Return [X, Y] of the center of cell containing provided text 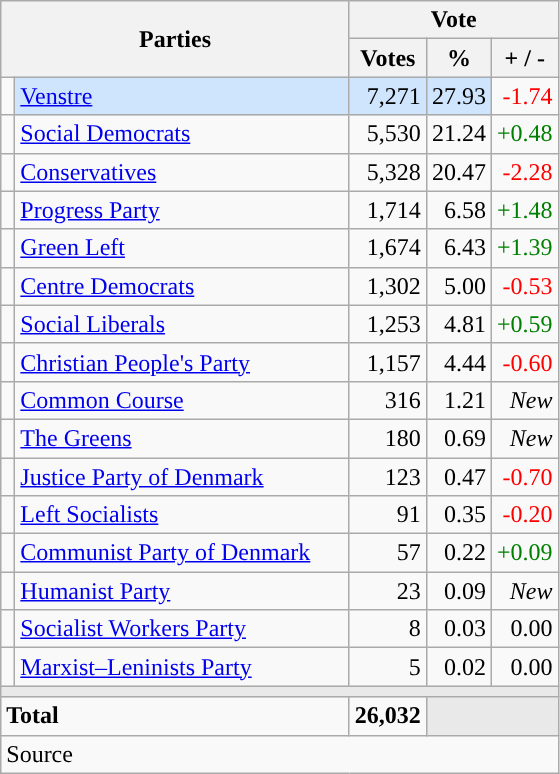
Total [176, 716]
21.24 [458, 134]
1,302 [388, 286]
Venstre [182, 96]
Common Course [182, 400]
6.43 [458, 248]
Vote [454, 20]
0.09 [458, 591]
0.69 [458, 438]
Humanist Party [182, 591]
Socialist Workers Party [182, 629]
-0.60 [524, 362]
1.21 [458, 400]
26,032 [388, 716]
+ / - [524, 58]
180 [388, 438]
+0.48 [524, 134]
4.81 [458, 324]
23 [388, 591]
Conservatives [182, 172]
316 [388, 400]
6.58 [458, 210]
Votes [388, 58]
4.44 [458, 362]
Source [280, 754]
-0.20 [524, 515]
0.35 [458, 515]
0.03 [458, 629]
-0.53 [524, 286]
+1.48 [524, 210]
Centre Democrats [182, 286]
Social Democrats [182, 134]
-2.28 [524, 172]
5 [388, 667]
5.00 [458, 286]
57 [388, 553]
The Greens [182, 438]
123 [388, 477]
0.22 [458, 553]
+0.59 [524, 324]
Communist Party of Denmark [182, 553]
Justice Party of Denmark [182, 477]
-0.70 [524, 477]
Marxist–Leninists Party [182, 667]
5,530 [388, 134]
+0.09 [524, 553]
8 [388, 629]
1,157 [388, 362]
1,714 [388, 210]
91 [388, 515]
20.47 [458, 172]
Progress Party [182, 210]
% [458, 58]
+1.39 [524, 248]
-1.74 [524, 96]
Green Left [182, 248]
Social Liberals [182, 324]
Christian People's Party [182, 362]
7,271 [388, 96]
27.93 [458, 96]
1,674 [388, 248]
Parties [176, 39]
0.02 [458, 667]
5,328 [388, 172]
0.47 [458, 477]
Left Socialists [182, 515]
1,253 [388, 324]
